Return (x, y) of the center of cell containing provided text 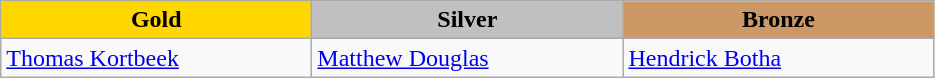
Thomas Kortbeek (156, 58)
Bronze (778, 20)
Matthew Douglas (468, 58)
Hendrick Botha (778, 58)
Silver (468, 20)
Gold (156, 20)
